For the text-containing cell, return its midpoint in (X, Y) coordinate format. 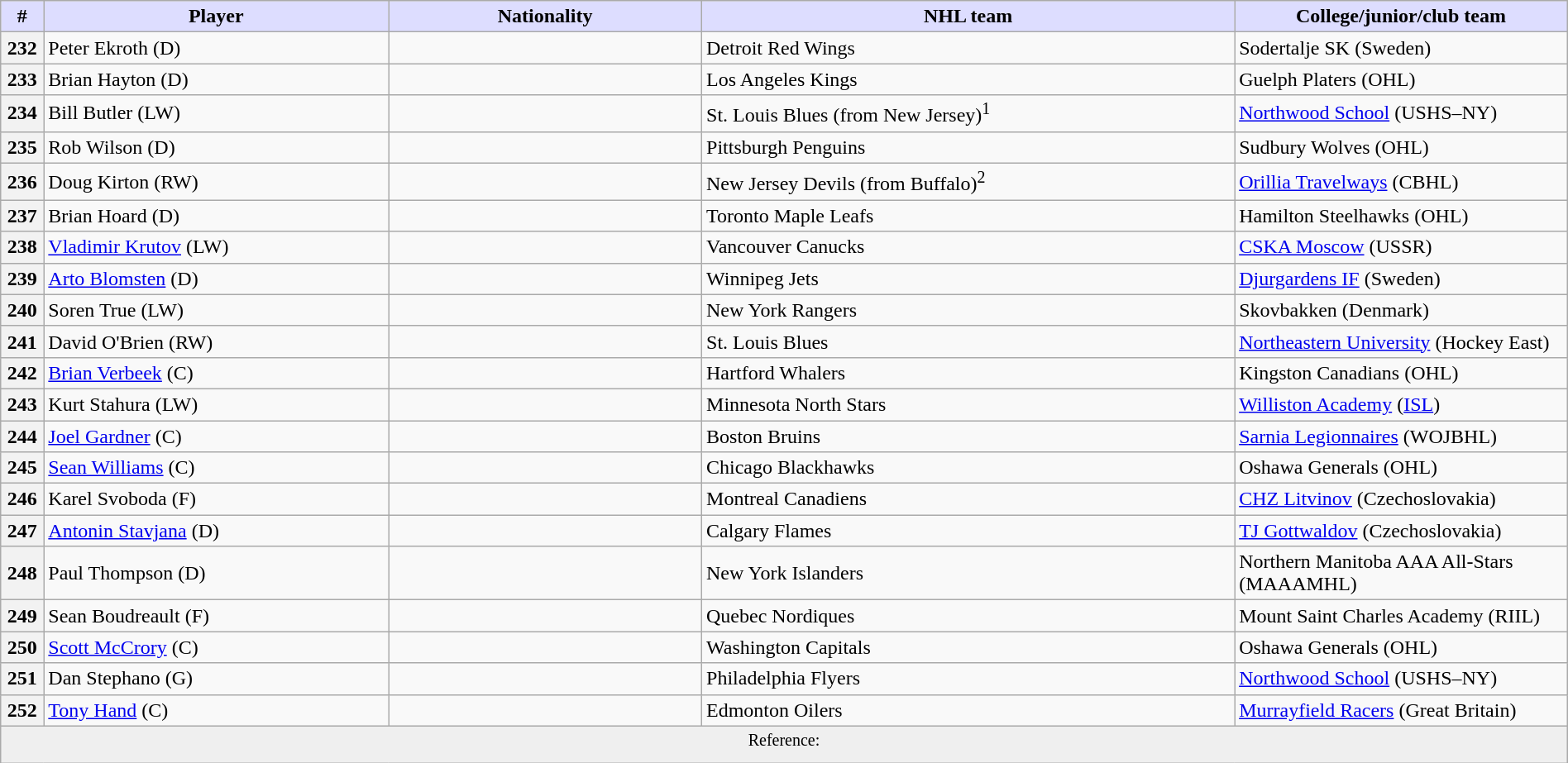
241 (22, 341)
Mount Saint Charles Academy (RIIL) (1401, 616)
CHZ Litvinov (Czechoslovakia) (1401, 499)
Hamilton Steelhawks (OHL) (1401, 216)
Vancouver Canucks (968, 247)
TJ Gottwaldov (Czechoslovakia) (1401, 531)
233 (22, 79)
234 (22, 114)
Brian Hayton (D) (217, 79)
Kurt Stahura (LW) (217, 404)
Calgary Flames (968, 531)
Los Angeles Kings (968, 79)
247 (22, 531)
237 (22, 216)
Djurgardens IF (Sweden) (1401, 279)
Northern Manitoba AAA All-Stars (MAAAMHL) (1401, 574)
239 (22, 279)
Guelph Platers (OHL) (1401, 79)
232 (22, 48)
Boston Bruins (968, 436)
Sudbury Wolves (OHL) (1401, 147)
Joel Gardner (C) (217, 436)
Kingston Canadians (OHL) (1401, 373)
248 (22, 574)
Northeastern University (Hockey East) (1401, 341)
Antonin Stavjana (D) (217, 531)
Sean Boudreault (F) (217, 616)
Toronto Maple Leafs (968, 216)
Brian Verbeek (C) (217, 373)
David O'Brien (RW) (217, 341)
Orillia Travelways (CBHL) (1401, 182)
Doug Kirton (RW) (217, 182)
Sean Williams (C) (217, 468)
St. Louis Blues (968, 341)
236 (22, 182)
Scott McCrory (C) (217, 647)
Reference: (784, 744)
Quebec Nordiques (968, 616)
Arto Blomsten (D) (217, 279)
Skovbakken (Denmark) (1401, 310)
Washington Capitals (968, 647)
Edmonton Oilers (968, 710)
Sodertalje SK (Sweden) (1401, 48)
NHL team (968, 17)
Sarnia Legionnaires (WOJBHL) (1401, 436)
New York Rangers (968, 310)
240 (22, 310)
249 (22, 616)
New Jersey Devils (from Buffalo)2 (968, 182)
Williston Academy (ISL) (1401, 404)
251 (22, 679)
College/junior/club team (1401, 17)
246 (22, 499)
Winnipeg Jets (968, 279)
244 (22, 436)
Hartford Whalers (968, 373)
Player (217, 17)
Soren True (LW) (217, 310)
Montreal Canadiens (968, 499)
Brian Hoard (D) (217, 216)
250 (22, 647)
Tony Hand (C) (217, 710)
Minnesota North Stars (968, 404)
242 (22, 373)
Paul Thompson (D) (217, 574)
Rob Wilson (D) (217, 147)
New York Islanders (968, 574)
Murrayfield Racers (Great Britain) (1401, 710)
St. Louis Blues (from New Jersey)1 (968, 114)
252 (22, 710)
Pittsburgh Penguins (968, 147)
Dan Stephano (G) (217, 679)
243 (22, 404)
245 (22, 468)
Chicago Blackhawks (968, 468)
# (22, 17)
Detroit Red Wings (968, 48)
CSKA Moscow (USSR) (1401, 247)
Vladimir Krutov (LW) (217, 247)
Nationality (546, 17)
238 (22, 247)
235 (22, 147)
Philadelphia Flyers (968, 679)
Bill Butler (LW) (217, 114)
Peter Ekroth (D) (217, 48)
Karel Svoboda (F) (217, 499)
